Determine the (X, Y) coordinate at the center of the cell enclosing the given text.  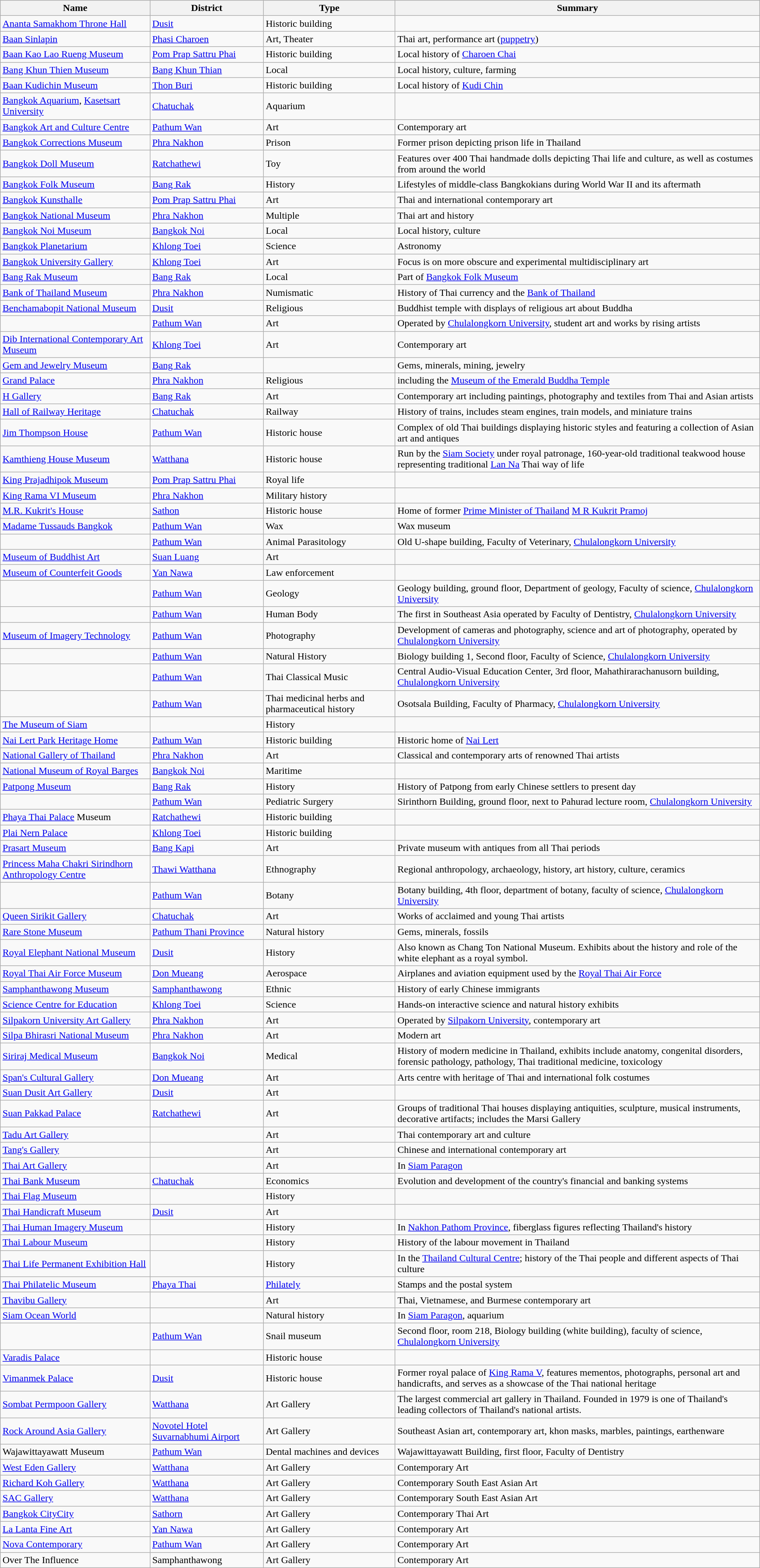
Dental machines and devices (330, 1452)
Bangkok Art and Culture Centre (76, 127)
Animal Parasitology (330, 542)
Sirinthorn Building, ground floor, next to Pahurad lecture room, Chulalongkorn University (577, 802)
Operated by Silpakorn University, contemporary art (577, 1020)
Philately (330, 1284)
Madame Tussauds Bangkok (76, 526)
The Museum of Siam (76, 724)
Thai Art Gallery (76, 1165)
Siam Ocean World (76, 1315)
Over The Influence (76, 1560)
Prison (330, 142)
Bangkok Folk Museum (76, 184)
Royal Thai Air Force Museum (76, 974)
Part of Bangkok Folk Museum (577, 277)
Thai Labour Museum (76, 1243)
Stamps and the postal system (577, 1284)
King Prajadhipok Museum (76, 480)
Contemporary Thai Art (577, 1514)
Buddhist temple with displays of religious art about Buddha (577, 308)
SAC Gallery (76, 1498)
Focus is on more obscure and experimental multidisciplinary art (577, 262)
Prasart Museum (76, 848)
Works of acclaimed and young Thai artists (577, 916)
Nai Lert Park Heritage Home (76, 740)
Plai Nern Palace (76, 833)
West Eden Gallery (76, 1467)
Suan Dusit Art Gallery (76, 1093)
Queen Sirikit Gallery (76, 916)
In the Thailand Cultural Centre; history of the Thai people and different aspects of Thai culture (577, 1264)
Thai Flag Museum (76, 1196)
Phaya Thai Palace Museum (76, 817)
Private museum with antiques from all Thai periods (577, 848)
Bangkok Kunsthalle (76, 200)
Photography (330, 635)
Astronomy (577, 246)
Bang Khun Thian (206, 70)
Botany building, 4th floor, department of botany, faculty of science, Chulalongkorn University (577, 895)
Phasi Charoen (206, 39)
In Nakhon Pathom Province, fiberglass figures reflecting Thailand's history (577, 1227)
Central Audio-Visual Education Center, 3rd floor, Mahathirarachanusorn building, Chulalongkorn University (577, 677)
Thai Life Permanent Exhibition Hall (76, 1264)
Groups of traditional Thai houses displaying antiquities, sculpture, musical instruments, decorative artifacts; includes the Marsi Gallery (577, 1114)
Human Body (330, 614)
Name (76, 8)
Science Centre for Education (76, 1004)
Regional anthropology, archaeology, history, art history, culture, ceramics (577, 869)
Numismatic (330, 293)
Law enforcement (330, 573)
Thai art, performance art (puppetry) (577, 39)
Complex of old Thai buildings displaying historic styles and featuring a collection of Asian art and antiques (577, 433)
Patpong Museum (76, 786)
Gem and Jewelry Museum (76, 365)
National Gallery of Thailand (76, 755)
Thai, Vietnamese, and Burmese contemporary art (577, 1300)
Suan Luang (206, 557)
Operated by Chulalongkorn University, student art and works by rising artists (577, 323)
Chinese and international contemporary art (577, 1150)
Summary (577, 8)
Former prison depicting prison life in Thailand (577, 142)
History of early Chinese immigrants (577, 989)
Economics (330, 1181)
Local history, culture, farming (577, 70)
Natural History (330, 656)
Evolution and development of the country's financial and banking systems (577, 1181)
Benchamabopit National Museum (76, 308)
Nova Contemporary (76, 1544)
Sathorn (206, 1514)
Thai Handicraft Museum (76, 1212)
History of the labour movement in Thailand (577, 1243)
Arts centre with heritage of Thai and international folk costumes (577, 1077)
La Lanta Fine Art (76, 1529)
Ethnography (330, 869)
Toy (330, 163)
Samphanthawong Museum (76, 989)
Run by the Siam Society under royal patronage, 160-year-old traditional teakwood house representing traditional Lan Na Thai way of life (577, 459)
Thai Bank Museum (76, 1181)
Geology building, ground floor, Department of geology, Faculty of science, Chulalongkorn University (577, 593)
Lifestyles of middle-class Bangkokians during World War II and its aftermath (577, 184)
Bangkok Corrections Museum (76, 142)
King Rama VI Museum (76, 495)
Military history (330, 495)
Sathon (206, 511)
Thai Philatelic Museum (76, 1284)
Snail museum (330, 1336)
Multiple (330, 215)
Wajawittayawatt Building, first floor, Faculty of Dentistry (577, 1452)
Baan Kudichin Museum (76, 85)
Ethnic (330, 989)
Bangkok National Museum (76, 215)
Richard Koh Gallery (76, 1483)
Railway (330, 411)
Southeast Asian art, contemporary art, khon masks, marbles, paintings, earthenware (577, 1431)
Museum of Counterfeit Goods (76, 573)
Suan Pakkad Palace (76, 1114)
Bangkok Noi Museum (76, 231)
Aquarium (330, 106)
Ananta Samakhom Throne Hall (76, 24)
Thai and international contemporary art (577, 200)
Local history, culture (577, 231)
Local history of Charoen Chai (577, 54)
Geology (330, 593)
Bang Rak Museum (76, 277)
Wajawittayawatt Museum (76, 1452)
Bank of Thailand Museum (76, 293)
Phaya Thai (206, 1284)
Bangkok University Gallery (76, 262)
Contemporary art including paintings, photography and textiles from Thai and Asian artists (577, 396)
Span's Cultural Gallery (76, 1077)
Medical (330, 1056)
Varadis Palace (76, 1357)
M.R. Kukrit's House (76, 511)
Dib International Contemporary Art Museum (76, 344)
Historic home of Nai Lert (577, 740)
Also known as Chang Ton National Museum. Exhibits about the history and role of the white elephant as a royal symbol. (577, 953)
Bangkok CityCity (76, 1514)
Siriraj Medical Museum (76, 1056)
Royal Elephant National Museum (76, 953)
Pathum Thani Province (206, 932)
including the Museum of the Emerald Buddha Temple (577, 381)
Wax (330, 526)
Hands-on interactive science and natural history exhibits (577, 1004)
Bangkok Doll Museum (76, 163)
Hall of Railway Heritage (76, 411)
History of Thai currency and the Bank of Thailand (577, 293)
Classical and contemporary arts of renowned Thai artists (577, 755)
Maritime (330, 771)
Rare Stone Museum (76, 932)
Novotel Hotel Suvarnabhumi Airport (206, 1431)
Sombat Permpoon Gallery (76, 1405)
Vimanmek Palace (76, 1378)
Bangkok Aquarium, Kasetsart University (76, 106)
Features over 400 Thai handmade dolls depicting Thai life and culture, as well as costumes from around the world (577, 163)
Tadu Art Gallery (76, 1135)
Kamthieng House Museum (76, 459)
Botany (330, 895)
Aerospace (330, 974)
Thawi Watthana (206, 869)
Biology building 1, Second floor, Faculty of Science, Chulalongkorn University (577, 656)
Development of cameras and photography, science and art of photography, operated by Chulalongkorn University (577, 635)
Gems, minerals, fossils (577, 932)
Thai contemporary art and culture (577, 1135)
Silpakorn University Art Gallery (76, 1020)
Art, Theater (330, 39)
Thai art and history (577, 215)
Old U-shape building, Faculty of Veterinary, Chulalongkorn University (577, 542)
H Gallery (76, 396)
Silpa Bhirasri National Museum (76, 1035)
Wax museum (577, 526)
History of trains, includes steam engines, train models, and miniature trains (577, 411)
Bang Khun Thien Museum (76, 70)
District (206, 8)
In Siam Paragon, aquarium (577, 1315)
Osotsala Building, Faculty of Pharmacy, Chulalongkorn University (577, 704)
Pediatric Surgery (330, 802)
Tang's Gallery (76, 1150)
Bangkok Planetarium (76, 246)
Baan Sinlapin (76, 39)
Home of former Prime Minister of Thailand M R Kukrit Pramoj (577, 511)
Museum of Buddhist Art (76, 557)
Gems, minerals, mining, jewelry (577, 365)
Thon Buri (206, 85)
Royal life (330, 480)
The largest commercial art gallery in Thailand. Founded in 1979 is one of Thailand's leading collectors of Thailand's national artists. (577, 1405)
Second floor, room 218, Biology building (white building), faculty of science, Chulalongkorn University (577, 1336)
In Siam Paragon (577, 1165)
Thai medicinal herbs and pharmaceutical history (330, 704)
National Museum of Royal Barges (76, 771)
The first in Southeast Asia operated by Faculty of Dentistry, Chulalongkorn University (577, 614)
Baan Kao Lao Rueng Museum (76, 54)
Rock Around Asia Gallery (76, 1431)
History of Patpong from early Chinese settlers to present day (577, 786)
Thai Classical Music (330, 677)
Local history of Kudi Chin (577, 85)
Princess Maha Chakri Sirindhorn Anthropology Centre (76, 869)
Airplanes and aviation equipment used by the Royal Thai Air Force (577, 974)
Museum of Imagery Technology (76, 635)
Thavibu Gallery (76, 1300)
Type (330, 8)
Thai Human Imagery Museum (76, 1227)
Bang Kapi (206, 848)
Grand Palace (76, 381)
Modern art (577, 1035)
Jim Thompson House (76, 433)
